Return [X, Y] of the center of cell containing provided text 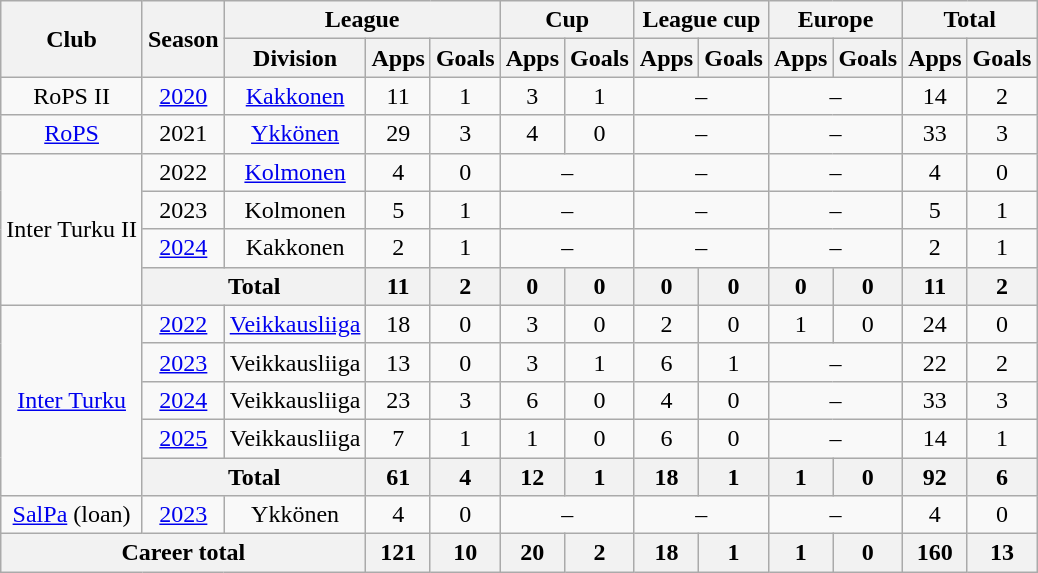
SalPa (loan) [72, 515]
Season [183, 39]
160 [935, 553]
League cup [701, 20]
23 [398, 400]
20 [532, 553]
Europe [835, 20]
Inter Turku [72, 400]
61 [398, 477]
Inter Turku II [72, 229]
2025 [183, 438]
22 [935, 362]
121 [398, 553]
12 [532, 477]
RoPS [72, 134]
29 [398, 134]
10 [465, 553]
24 [935, 324]
Division [295, 58]
RoPS II [72, 96]
Club [72, 39]
2021 [183, 134]
2020 [183, 96]
7 [398, 438]
92 [935, 477]
League [362, 20]
Cup [567, 20]
Career total [184, 553]
